Extract the [x, y] coordinate from the center of the cell holding the provided text.  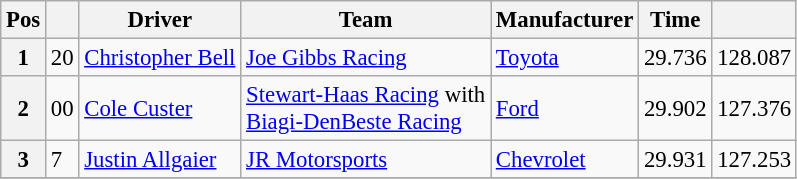
127.376 [754, 108]
JR Motorsports [366, 160]
2 [24, 108]
7 [62, 160]
29.736 [676, 58]
Time [676, 20]
Manufacturer [564, 20]
Cole Custer [160, 108]
Team [366, 20]
00 [62, 108]
127.253 [754, 160]
Toyota [564, 58]
20 [62, 58]
Pos [24, 20]
29.931 [676, 160]
3 [24, 160]
1 [24, 58]
Joe Gibbs Racing [366, 58]
Ford [564, 108]
128.087 [754, 58]
Christopher Bell [160, 58]
Stewart-Haas Racing with Biagi-DenBeste Racing [366, 108]
Driver [160, 20]
29.902 [676, 108]
Justin Allgaier [160, 160]
Chevrolet [564, 160]
